Scan for the cell matching the given text and deliver its (X, Y) coordinate at center. 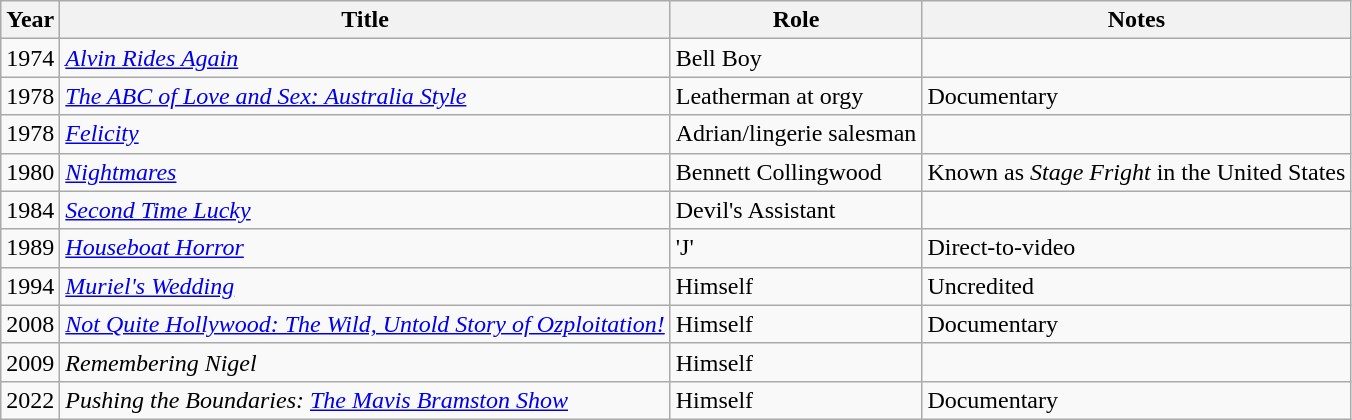
Bell Boy (796, 58)
Year (30, 20)
Second Time Lucky (365, 210)
Known as Stage Fright in the United States (1136, 172)
Notes (1136, 20)
Felicity (365, 134)
Direct-to-video (1136, 248)
Bennett Collingwood (796, 172)
'J' (796, 248)
2008 (30, 324)
Alvin Rides Again (365, 58)
Title (365, 20)
Muriel's Wedding (365, 286)
2009 (30, 362)
Nightmares (365, 172)
Devil's Assistant (796, 210)
1984 (30, 210)
Pushing the Boundaries: The Mavis Bramston Show (365, 400)
Remembering Nigel (365, 362)
Uncredited (1136, 286)
2022 (30, 400)
1974 (30, 58)
1989 (30, 248)
Houseboat Horror (365, 248)
Leatherman at orgy (796, 96)
Not Quite Hollywood: The Wild, Untold Story of Ozploitation! (365, 324)
1980 (30, 172)
The ABC of Love and Sex: Australia Style (365, 96)
Adrian/lingerie salesman (796, 134)
Role (796, 20)
1994 (30, 286)
